Determine the (x, y) coordinate at the center of the cell enclosing the given text.  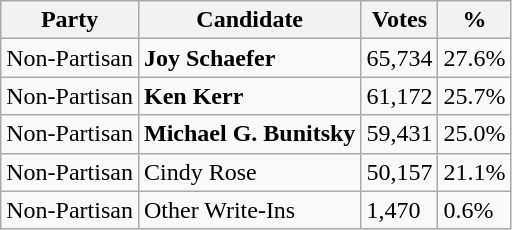
1,470 (400, 210)
59,431 (400, 134)
Cindy Rose (249, 172)
Other Write-Ins (249, 210)
27.6% (474, 58)
Votes (400, 20)
65,734 (400, 58)
Michael G. Bunitsky (249, 134)
Joy Schaefer (249, 58)
25.7% (474, 96)
Candidate (249, 20)
61,172 (400, 96)
Party (70, 20)
50,157 (400, 172)
% (474, 20)
21.1% (474, 172)
25.0% (474, 134)
Ken Kerr (249, 96)
0.6% (474, 210)
